Determine the [X, Y] coordinate at the center of the cell enclosing the given text.  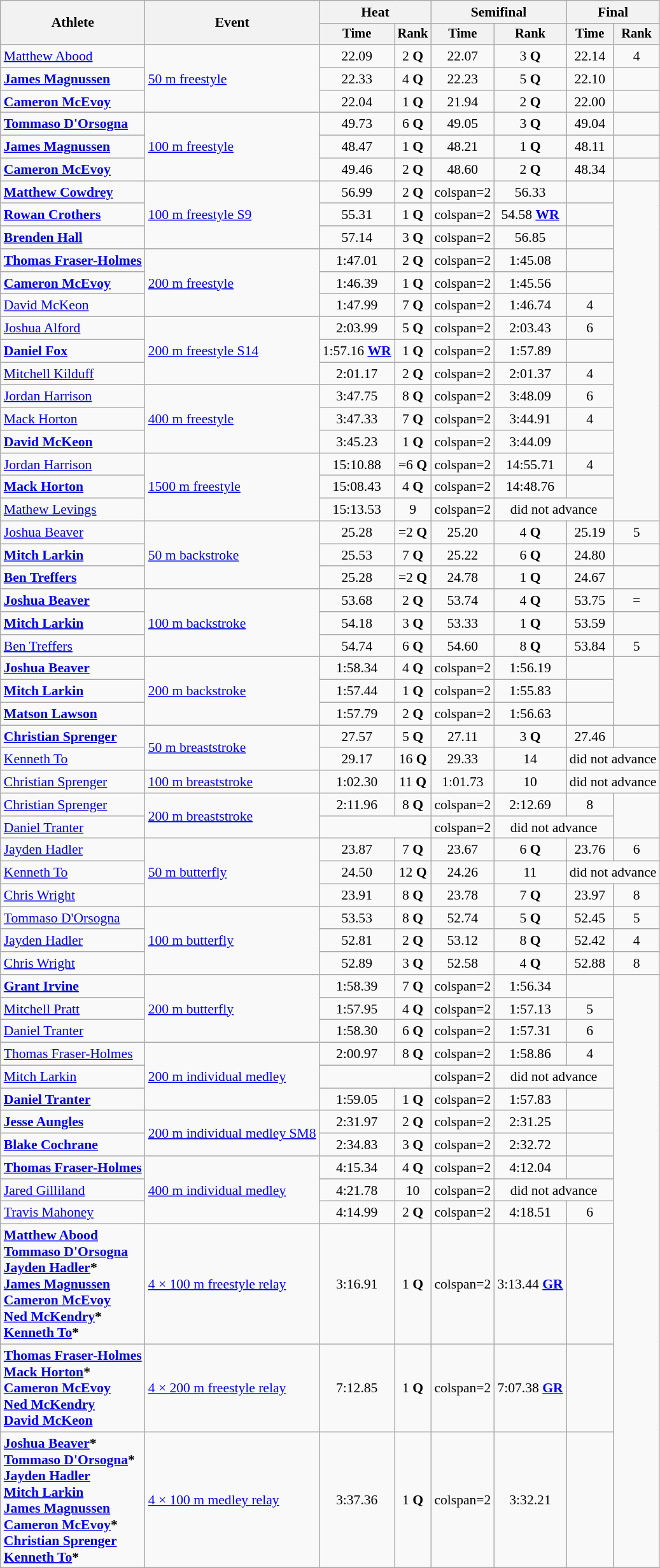
2:32.72 [530, 1145]
1:01.73 [462, 782]
Matthew Cowdrey [73, 192]
Thomas Fraser-HolmesMack Horton*Cameron McEvoyNed McKendryDavid McKeon [73, 1388]
Matthew AboodTommaso D'OrsognaJayden Hadler*James MagnussenCameron McEvoyNed McKendry*Kenneth To* [73, 1285]
4 × 100 m medley relay [232, 1500]
56.99 [357, 192]
Final [614, 12]
52.88 [590, 963]
Semifinal [498, 12]
23.91 [357, 896]
25.20 [462, 533]
12 Q [413, 873]
48.47 [357, 147]
2:34.83 [357, 1145]
22.07 [462, 56]
3:13.44 GR [530, 1285]
4 × 200 m freestyle relay [232, 1388]
49.73 [357, 124]
2:00.97 [357, 1054]
Mathew Levings [73, 510]
Matthew Abood [73, 56]
100 m butterfly [232, 941]
1500 m freestyle [232, 488]
100 m freestyle S9 [232, 215]
Jesse Aungles [73, 1122]
200 m backstroke [232, 691]
53.68 [357, 600]
53.53 [357, 918]
1:58.39 [357, 986]
22.14 [590, 56]
29.17 [357, 759]
53.33 [462, 623]
3:48.09 [530, 397]
50 m freestyle [232, 79]
1:57.95 [357, 1009]
Athlete [73, 23]
52.74 [462, 918]
200 m breaststroke [232, 816]
200 m butterfly [232, 1008]
3:16.91 [357, 1285]
22.10 [590, 79]
48.60 [462, 170]
2:01.37 [530, 374]
3:47.75 [357, 397]
1:45.56 [530, 283]
200 m freestyle [232, 283]
4:12.04 [530, 1168]
1:58.86 [530, 1054]
53.75 [590, 600]
1:45.08 [530, 260]
52.81 [357, 941]
52.89 [357, 963]
56.33 [530, 192]
53.84 [590, 646]
Blake Cochrane [73, 1145]
1:57.89 [530, 351]
54.58 WR [530, 215]
25.53 [357, 555]
Mitchell Pratt [73, 1009]
2:01.17 [357, 374]
48.34 [590, 170]
14:48.76 [530, 487]
1:57.83 [530, 1099]
15:08.43 [357, 487]
22.23 [462, 79]
24.50 [357, 873]
3:37.36 [357, 1500]
11 Q [413, 782]
3:44.91 [530, 419]
53.12 [462, 941]
53.74 [462, 600]
24.78 [462, 578]
24.80 [590, 555]
3:45.23 [357, 442]
Rowan Crothers [73, 215]
52.45 [590, 918]
14 [530, 759]
7:12.85 [357, 1388]
23.67 [462, 850]
1:59.05 [357, 1099]
23.97 [590, 896]
2:12.69 [530, 805]
1:47.99 [357, 306]
1:56.34 [530, 986]
1:47.01 [357, 260]
Grant Irvine [73, 986]
2:11.96 [357, 805]
2:03.99 [357, 328]
23.87 [357, 850]
100 m freestyle [232, 146]
24.26 [462, 873]
4:18.51 [530, 1213]
1:57.79 [357, 714]
11 [530, 873]
2:03.43 [530, 328]
49.04 [590, 124]
1:57.44 [357, 691]
Matson Lawson [73, 714]
21.94 [462, 102]
1:55.83 [530, 691]
50 m backstroke [232, 555]
1:57.16 WR [357, 351]
23.76 [590, 850]
Travis Mahoney [73, 1213]
50 m breaststroke [232, 747]
2:31.25 [530, 1122]
1:58.30 [357, 1031]
3:47.33 [357, 419]
200 m individual medley SM8 [232, 1133]
Mitchell Kilduff [73, 374]
53.59 [590, 623]
54.18 [357, 623]
15:10.88 [357, 465]
100 m breaststroke [232, 782]
57.14 [357, 237]
=6 Q [413, 465]
22.09 [357, 56]
2:31.97 [357, 1122]
4:14.99 [357, 1213]
16 Q [413, 759]
Brenden Hall [73, 237]
54.74 [357, 646]
Daniel Fox [73, 351]
1:46.74 [530, 306]
29.33 [462, 759]
27.57 [357, 737]
48.11 [590, 147]
49.46 [357, 170]
400 m individual medley [232, 1190]
49.05 [462, 124]
400 m freestyle [232, 419]
7:07.38 GR [530, 1388]
25.19 [590, 533]
4:15.34 [357, 1168]
Joshua Alford [73, 328]
22.04 [357, 102]
23.78 [462, 896]
56.85 [530, 237]
24.67 [590, 578]
55.31 [357, 215]
1:56.63 [530, 714]
1:58.34 [357, 668]
Event [232, 23]
14:55.71 [530, 465]
100 m backstroke [232, 623]
50 m butterfly [232, 872]
22.00 [590, 102]
52.58 [462, 963]
Joshua Beaver*Tommaso D'Orsogna*Jayden HadlerMitch LarkinJames MagnussenCameron McEvoy*Christian SprengerKenneth To* [73, 1500]
1:57.13 [530, 1009]
Jared Gilliland [73, 1190]
9 [413, 510]
= [636, 600]
52.42 [590, 941]
27.11 [462, 737]
Heat [376, 12]
27.46 [590, 737]
1:02.30 [357, 782]
4 × 100 m freestyle relay [232, 1285]
22.33 [357, 79]
1:56.19 [530, 668]
3:44.09 [530, 442]
1:57.31 [530, 1031]
4:21.78 [357, 1190]
1:46.39 [357, 283]
15:13.53 [357, 510]
3:32.21 [530, 1500]
200 m individual medley [232, 1077]
25.22 [462, 555]
54.60 [462, 646]
48.21 [462, 147]
200 m freestyle S14 [232, 351]
